Scan for the cell matching the given text and deliver its (X, Y) coordinate at center. 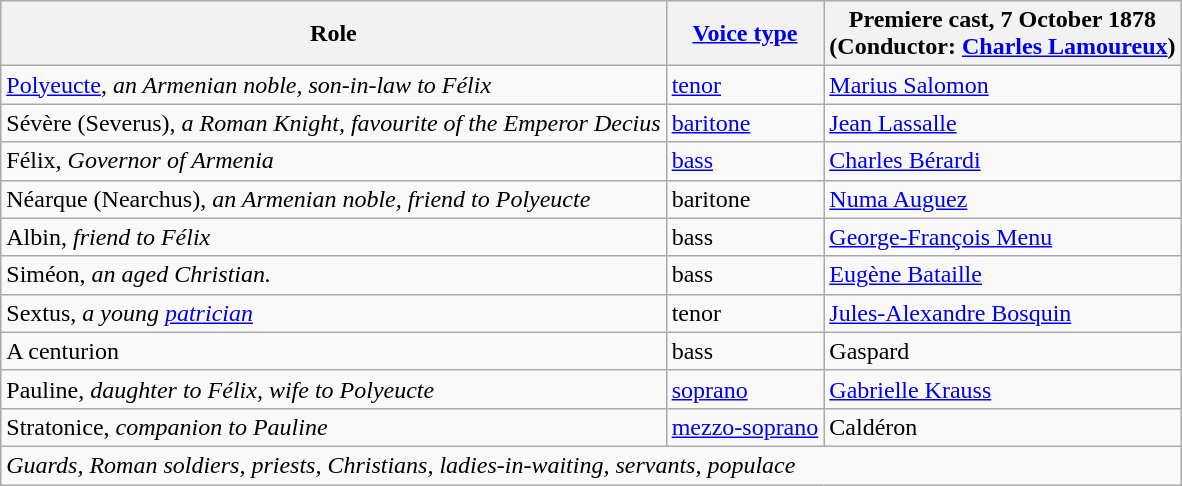
A centurion (334, 351)
soprano (745, 389)
Eugène Bataille (1002, 275)
George-François Menu (1002, 237)
Marius Salomon (1002, 85)
Numa Auguez (1002, 199)
Role (334, 34)
Charles Bérardi (1002, 161)
Voice type (745, 34)
Caldéron (1002, 427)
Gabrielle Krauss (1002, 389)
Albin, friend to Félix (334, 237)
Jules-Alexandre Bosquin (1002, 313)
Sextus, a young patrician (334, 313)
Sévère (Severus), a Roman Knight, favourite of the Emperor Decius (334, 123)
Stratonice, companion to Pauline (334, 427)
Premiere cast, 7 October 1878(Conductor: Charles Lamoureux) (1002, 34)
Polyeucte, an Armenian noble, son-in-law to Félix (334, 85)
mezzo-soprano (745, 427)
Pauline, daughter to Félix, wife to Polyeucte (334, 389)
Jean Lassalle (1002, 123)
Félix, Governor of Armenia (334, 161)
Guards, Roman soldiers, priests, Christians, ladies-in-waiting, servants, populace (591, 465)
Néarque (Nearchus), an Armenian noble, friend to Polyeucte (334, 199)
Gaspard (1002, 351)
Siméon, an aged Christian. (334, 275)
